Find where the given text appears and provide that cell's center as [X, Y] coordinate. 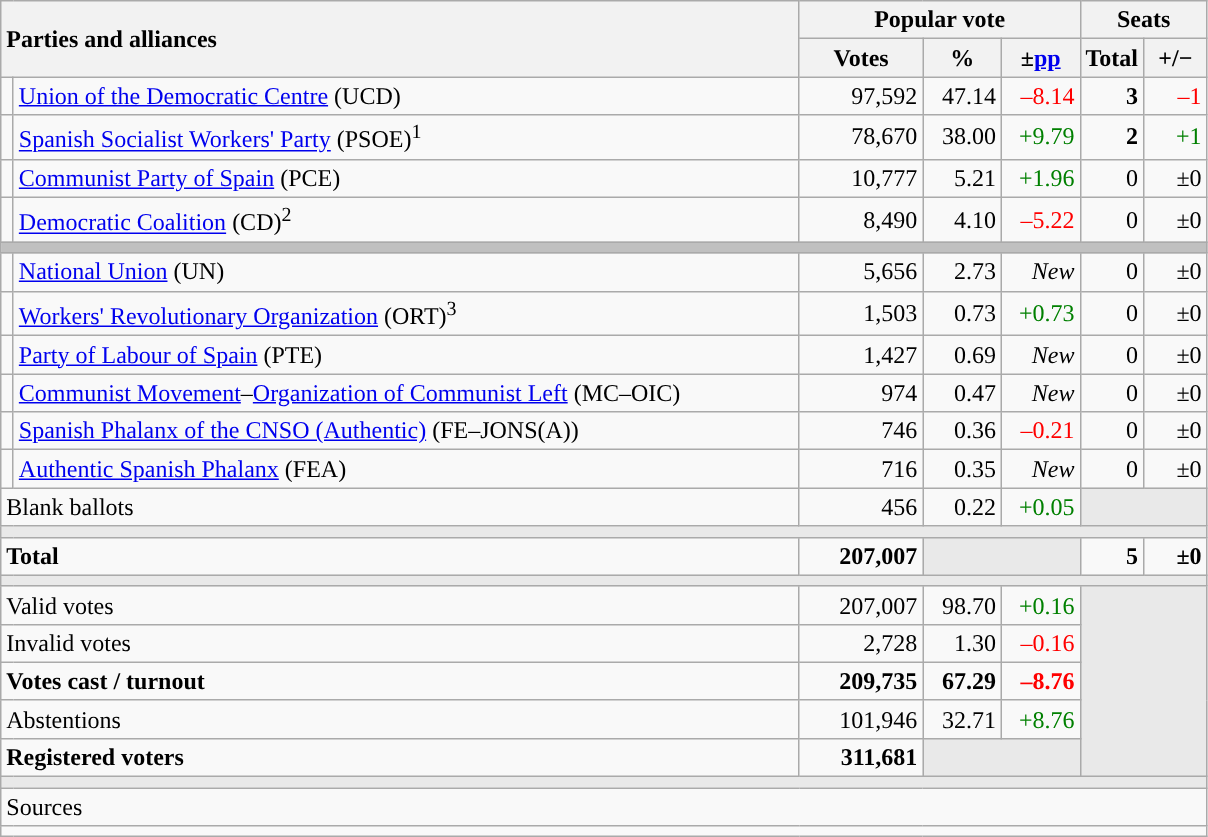
+/− [1176, 58]
–8.14 [1040, 96]
–0.21 [1040, 431]
0.47 [962, 393]
+9.79 [1040, 138]
32.71 [962, 719]
0.35 [962, 469]
2 [1112, 138]
456 [861, 507]
Party of Labour of Spain (PTE) [406, 355]
Blank ballots [400, 507]
311,681 [861, 758]
Votes [861, 58]
10,777 [861, 178]
Union of the Democratic Centre (UCD) [406, 96]
+0.73 [1040, 314]
±pp [1040, 58]
1.30 [962, 643]
Votes cast / turnout [400, 681]
1,503 [861, 314]
Seats [1144, 20]
+0.05 [1040, 507]
0.73 [962, 314]
% [962, 58]
Democratic Coalition (CD)2 [406, 220]
5,656 [861, 272]
–1 [1176, 96]
0.69 [962, 355]
5.21 [962, 178]
Parties and alliances [400, 39]
+0.16 [1040, 605]
Spanish Socialist Workers' Party (PSOE)1 [406, 138]
–5.22 [1040, 220]
Workers' Revolutionary Organization (ORT)3 [406, 314]
–8.76 [1040, 681]
Communist Movement–Organization of Communist Left (MC–OIC) [406, 393]
1,427 [861, 355]
Valid votes [400, 605]
716 [861, 469]
67.29 [962, 681]
101,946 [861, 719]
78,670 [861, 138]
98.70 [962, 605]
Spanish Phalanx of the CNSO (Authentic) (FE–JONS(A)) [406, 431]
974 [861, 393]
209,735 [861, 681]
Communist Party of Spain (PCE) [406, 178]
Authentic Spanish Phalanx (FEA) [406, 469]
+8.76 [1040, 719]
38.00 [962, 138]
3 [1112, 96]
Registered voters [400, 758]
4.10 [962, 220]
746 [861, 431]
8,490 [861, 220]
+1.96 [1040, 178]
0.36 [962, 431]
–0.16 [1040, 643]
Invalid votes [400, 643]
Sources [604, 807]
Abstentions [400, 719]
97,592 [861, 96]
Popular vote [940, 20]
2.73 [962, 272]
0.22 [962, 507]
5 [1112, 556]
+1 [1176, 138]
National Union (UN) [406, 272]
47.14 [962, 96]
2,728 [861, 643]
